Provide the [X, Y] coordinate of the cell's center where the given text is located.  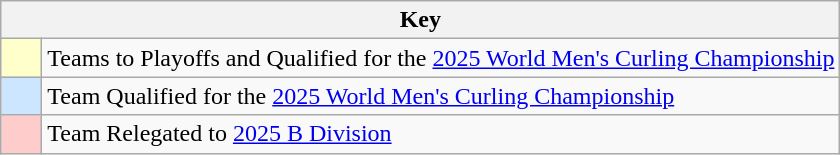
Team Qualified for the 2025 World Men's Curling Championship [441, 96]
Team Relegated to 2025 B Division [441, 134]
Teams to Playoffs and Qualified for the 2025 World Men's Curling Championship [441, 58]
Key [420, 20]
